Search for the cell housing the specified text and yield its [X, Y] center coordinate. 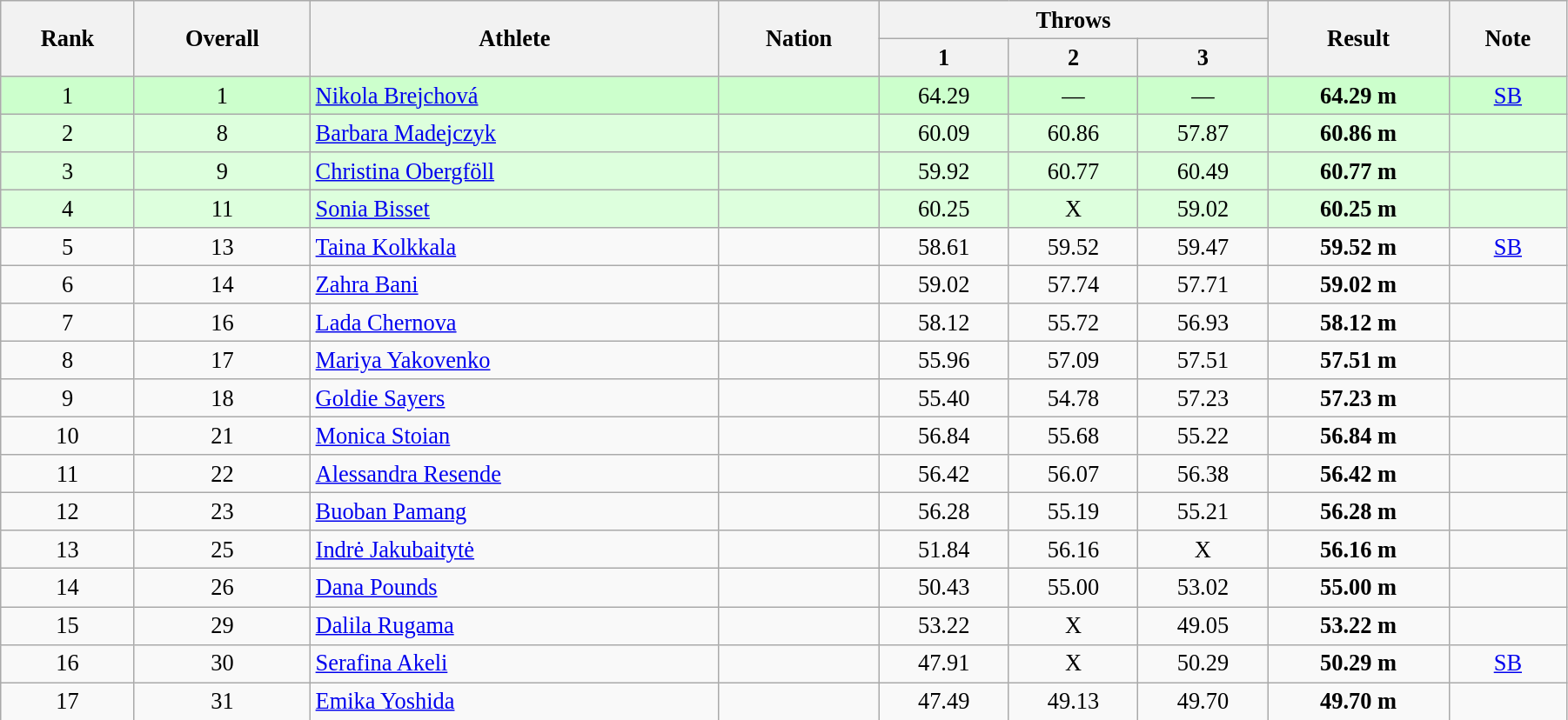
58.12 m [1358, 323]
26 [222, 588]
50.43 [943, 588]
Serafina Akeli [515, 663]
55.19 [1074, 511]
23 [222, 511]
Sonia Bisset [515, 209]
56.93 [1203, 323]
56.28 [943, 511]
Taina Kolkkala [515, 247]
49.70 [1203, 701]
Dana Pounds [515, 588]
57.51 [1203, 360]
59.52 [1074, 247]
57.74 [1074, 284]
60.25 [943, 209]
18 [222, 398]
56.38 [1203, 474]
60.86 m [1358, 133]
53.02 [1203, 588]
56.16 [1074, 550]
59.92 [943, 171]
60.49 [1203, 171]
59.52 m [1358, 247]
Rank [68, 38]
60.77 m [1358, 171]
57.09 [1074, 360]
59.02 m [1358, 284]
60.25 m [1358, 209]
56.28 m [1358, 511]
59.47 [1203, 247]
55.68 [1074, 436]
54.78 [1074, 398]
Dalila Rugama [515, 625]
64.29 m [1358, 95]
15 [68, 625]
55.22 [1203, 436]
Emika Yoshida [515, 701]
57.23 [1203, 398]
Indrė Jakubaitytė [515, 550]
Goldie Sayers [515, 398]
7 [68, 323]
55.00 m [1358, 588]
64.29 [943, 95]
55.40 [943, 398]
60.86 [1074, 133]
Nation [799, 38]
55.72 [1074, 323]
Throws [1074, 19]
56.07 [1074, 474]
Monica Stoian [515, 436]
Buoban Pamang [515, 511]
58.12 [943, 323]
Note [1507, 38]
21 [222, 436]
Mariya Yakovenko [515, 360]
Christina Obergföll [515, 171]
56.84 [943, 436]
29 [222, 625]
50.29 m [1358, 663]
Lada Chernova [515, 323]
53.22 m [1358, 625]
56.84 m [1358, 436]
Nikola Brejchová [515, 95]
55.21 [1203, 511]
56.16 m [1358, 550]
Athlete [515, 38]
Overall [222, 38]
58.61 [943, 247]
60.77 [1074, 171]
47.49 [943, 701]
55.96 [943, 360]
10 [68, 436]
57.71 [1203, 284]
53.22 [943, 625]
Result [1358, 38]
25 [222, 550]
22 [222, 474]
Alessandra Resende [515, 474]
49.13 [1074, 701]
49.70 m [1358, 701]
Barbara Madejczyk [515, 133]
49.05 [1203, 625]
47.91 [943, 663]
6 [68, 284]
31 [222, 701]
30 [222, 663]
57.23 m [1358, 398]
57.87 [1203, 133]
50.29 [1203, 663]
57.51 m [1358, 360]
5 [68, 247]
4 [68, 209]
51.84 [943, 550]
56.42 m [1358, 474]
56.42 [943, 474]
60.09 [943, 133]
55.00 [1074, 588]
Zahra Bani [515, 284]
12 [68, 511]
